For the text-containing cell, return its midpoint in [X, Y] coordinate format. 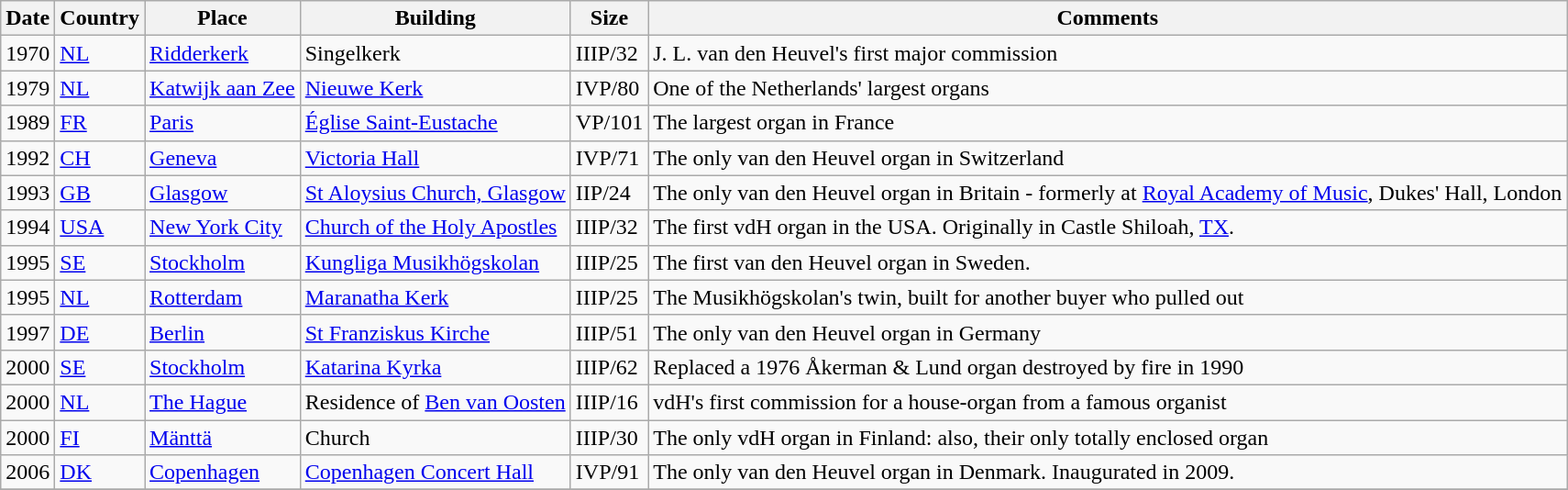
Paris [223, 123]
Building [435, 18]
Katwijk aan Zee [223, 88]
IIIP/30 [609, 438]
The only van den Heuvel organ in Switzerland [1108, 158]
The only vdH organ in Finland: also, their only totally enclosed organ [1108, 438]
Church [435, 438]
Place [223, 18]
Copenhagen [223, 473]
VP/101 [609, 123]
IIP/24 [609, 193]
Date [28, 18]
Berlin [223, 332]
FR [100, 123]
Katarina Kyrka [435, 367]
Church of the Holy Apostles [435, 228]
1989 [28, 123]
The Musikhögskolan's twin, built for another buyer who pulled out [1108, 297]
J. L. van den Heuvel's first major commission [1108, 53]
IIIP/62 [609, 367]
Singelkerk [435, 53]
IVP/91 [609, 473]
Ridderkerk [223, 53]
Maranatha Kerk [435, 297]
St Franziskus Kirche [435, 332]
Copenhagen Concert Hall [435, 473]
The only van den Heuvel organ in Denmark. Inaugurated in 2009. [1108, 473]
GB [100, 193]
DE [100, 332]
1993 [28, 193]
vdH's first commission for a house-organ from a famous organist [1108, 402]
Residence of Ben van Oosten [435, 402]
1970 [28, 53]
IIIP/16 [609, 402]
1997 [28, 332]
1992 [28, 158]
The only van den Heuvel organ in Britain - formerly at Royal Academy of Music, Dukes' Hall, London [1108, 193]
Victoria Hall [435, 158]
St Aloysius Church, Glasgow [435, 193]
FI [100, 438]
Mänttä [223, 438]
Geneva [223, 158]
The first vdH organ in the USA. Originally in Castle Shiloah, TX. [1108, 228]
Glasgow [223, 193]
The only van den Heuvel organ in Germany [1108, 332]
Replaced a 1976 Åkerman & Lund organ destroyed by fire in 1990 [1108, 367]
Country [100, 18]
Comments [1108, 18]
2006 [28, 473]
The first van den Heuvel organ in Sweden. [1108, 262]
The Hague [223, 402]
Rotterdam [223, 297]
Église Saint-Eustache [435, 123]
Size [609, 18]
One of the Netherlands' largest organs [1108, 88]
USA [100, 228]
DK [100, 473]
IVP/80 [609, 88]
1994 [28, 228]
Nieuwe Kerk [435, 88]
The largest organ in France [1108, 123]
CH [100, 158]
Kungliga Musikhögskolan [435, 262]
IVP/71 [609, 158]
IIIP/51 [609, 332]
New York City [223, 228]
1979 [28, 88]
